Identify which cell holds the provided text, then report its (x, y) central coordinate. 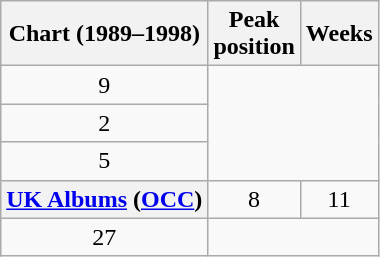
Chart (1989–1998) (104, 34)
8 (254, 199)
Weeks (339, 34)
11 (339, 199)
Peakposition (254, 34)
UK Albums (OCC) (104, 199)
27 (104, 237)
2 (104, 123)
9 (104, 85)
5 (104, 161)
